Extract the [x, y] coordinate from the center of the cell holding the provided text.  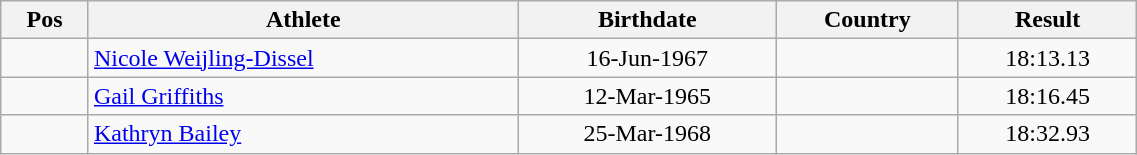
Birthdate [647, 20]
25-Mar-1968 [647, 134]
18:32.93 [1047, 134]
Result [1047, 20]
18:13.13 [1047, 58]
18:16.45 [1047, 96]
Pos [45, 20]
12-Mar-1965 [647, 96]
Kathryn Bailey [303, 134]
16-Jun-1967 [647, 58]
Gail Griffiths [303, 96]
Nicole Weijling-Dissel [303, 58]
Country [867, 20]
Athlete [303, 20]
